Capture the cell that displays the provided text and extract its [X, Y] central coordinate. 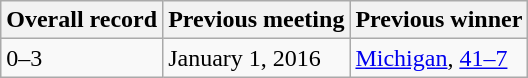
January 1, 2016 [256, 58]
0–3 [82, 58]
Previous winner [439, 20]
Previous meeting [256, 20]
Michigan, 41–7 [439, 58]
Overall record [82, 20]
